Identify which cell holds the provided text, then report its (X, Y) central coordinate. 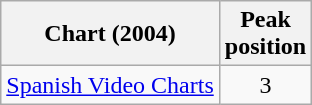
Chart (2004) (110, 34)
Peakposition (265, 34)
3 (265, 85)
Spanish Video Charts (110, 85)
